Extract the (x, y) coordinate from the center of the cell holding the provided text.  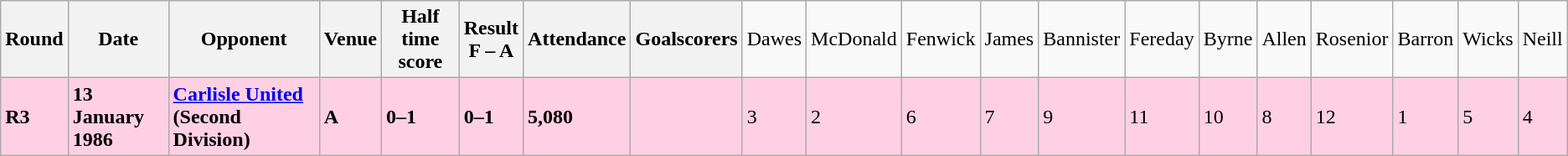
12 (1352, 117)
Bannister (1082, 39)
Round (34, 39)
2 (854, 117)
Byrne (1228, 39)
13 January 1986 (118, 117)
McDonald (854, 39)
11 (1162, 117)
6 (941, 117)
R3 (34, 117)
James (1009, 39)
Goalscorers (687, 39)
Venue (350, 39)
Rosenior (1352, 39)
9 (1082, 117)
Opponent (244, 39)
Neill (1543, 39)
Carlisle United (Second Division) (244, 117)
Half time score (420, 39)
Barron (1426, 39)
Attendance (577, 39)
Allen (1284, 39)
Wicks (1488, 39)
Date (118, 39)
5,080 (577, 117)
A (350, 117)
5 (1488, 117)
3 (774, 117)
ResultF – A (491, 39)
1 (1426, 117)
Dawes (774, 39)
4 (1543, 117)
7 (1009, 117)
8 (1284, 117)
Fereday (1162, 39)
10 (1228, 117)
Fenwick (941, 39)
